From the cell containing the given text, extract its center point as [X, Y] coordinate. 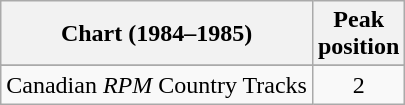
2 [358, 85]
Chart (1984–1985) [157, 34]
Canadian RPM Country Tracks [157, 85]
Peakposition [358, 34]
